For the text-containing cell, return its midpoint in [X, Y] coordinate format. 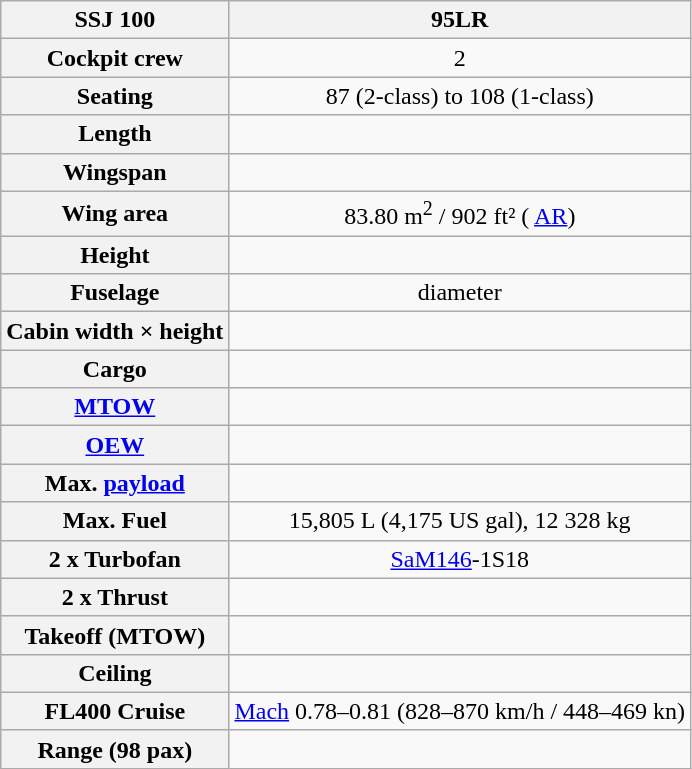
Cargo [115, 369]
Seating [115, 96]
Fuselage [115, 293]
83.80 m2 / 902 ft² ( AR) [460, 214]
87 (2-class) to 108 (1-class) [460, 96]
FL400 Cruise [115, 711]
Ceiling [115, 673]
SSJ 100 [115, 20]
Takeoff (MTOW) [115, 635]
Cockpit crew [115, 58]
Max. payload [115, 483]
Wingspan [115, 172]
Max. Fuel [115, 521]
diameter [460, 293]
Height [115, 255]
Wing area [115, 214]
OEW [115, 445]
Cabin width × height [115, 331]
15,805 L (4,175 US gal), 12 328 kg [460, 521]
Range (98 pax) [115, 749]
95LR [460, 20]
Length [115, 134]
2 x Turbofan [115, 559]
SaM146-1S18 [460, 559]
2 x Thrust [115, 597]
MTOW [115, 407]
Mach 0.78–0.81 (828–870 km/h / 448–469 kn) [460, 711]
2 [460, 58]
